From the cell containing the given text, extract its center point as [x, y] coordinate. 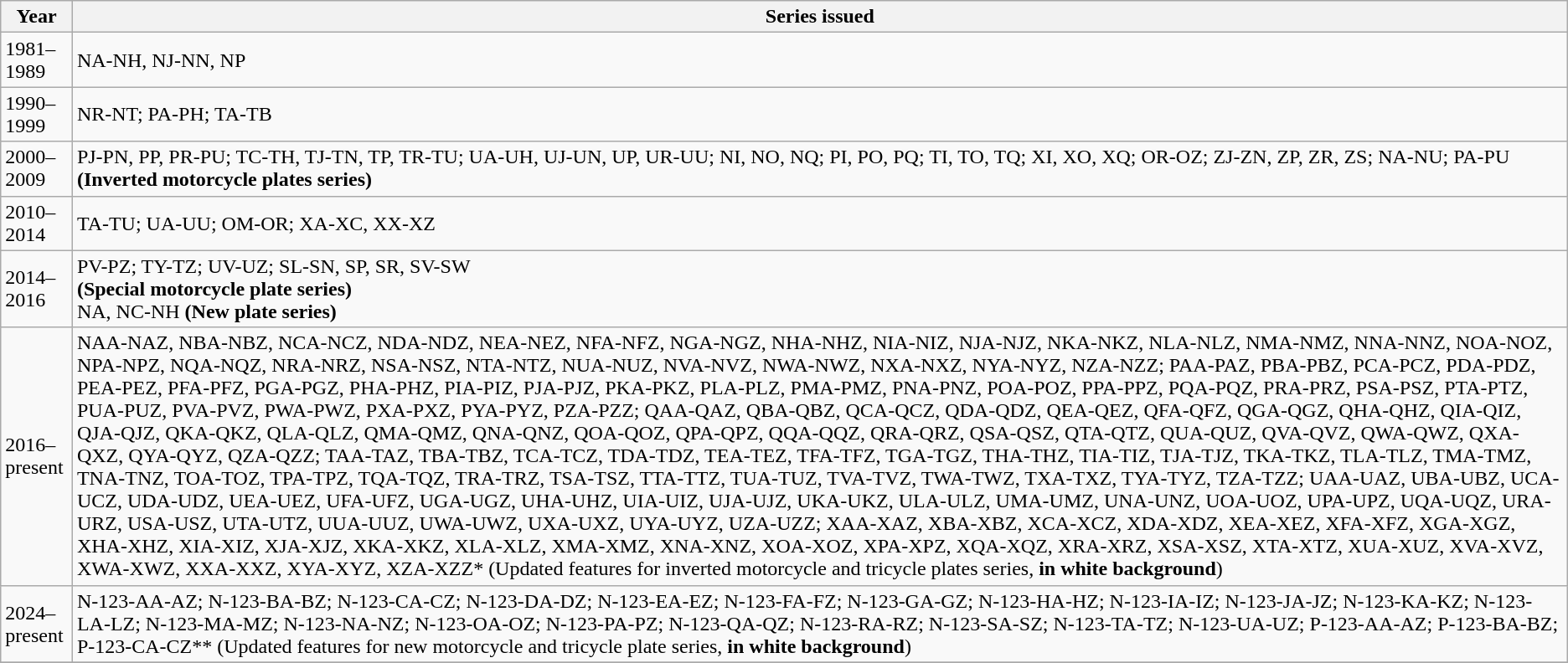
Series issued [819, 17]
1981–1989 [37, 60]
PV-PZ; TY-TZ; UV-UZ; SL-SN, SP, SR, SV-SW(Special motorcycle plate series)NA, NC-NH (New plate series) [819, 289]
TA-TU; UA-UU; OM-OR; XA-XC, XX-XZ [819, 223]
NR-NT; PA-PH; TA-TB [819, 114]
2016–present [37, 456]
NA-NH, NJ-NN, NP [819, 60]
1990–1999 [37, 114]
2024–present [37, 624]
2010–2014 [37, 223]
2000–2009 [37, 169]
2014–2016 [37, 289]
Year [37, 17]
